Return the (X, Y) coordinate for the center point of the cell that contains the specified text.  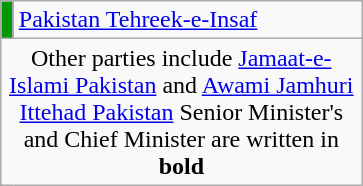
Pakistan Tehreek-e-Insaf (188, 20)
Other parties include Jamaat-e-Islami Pakistan and Awami Jamhuri Ittehad Pakistan Senior Minister's and Chief Minister are written in bold (182, 112)
